Capture the cell that displays the provided text and extract its [x, y] central coordinate. 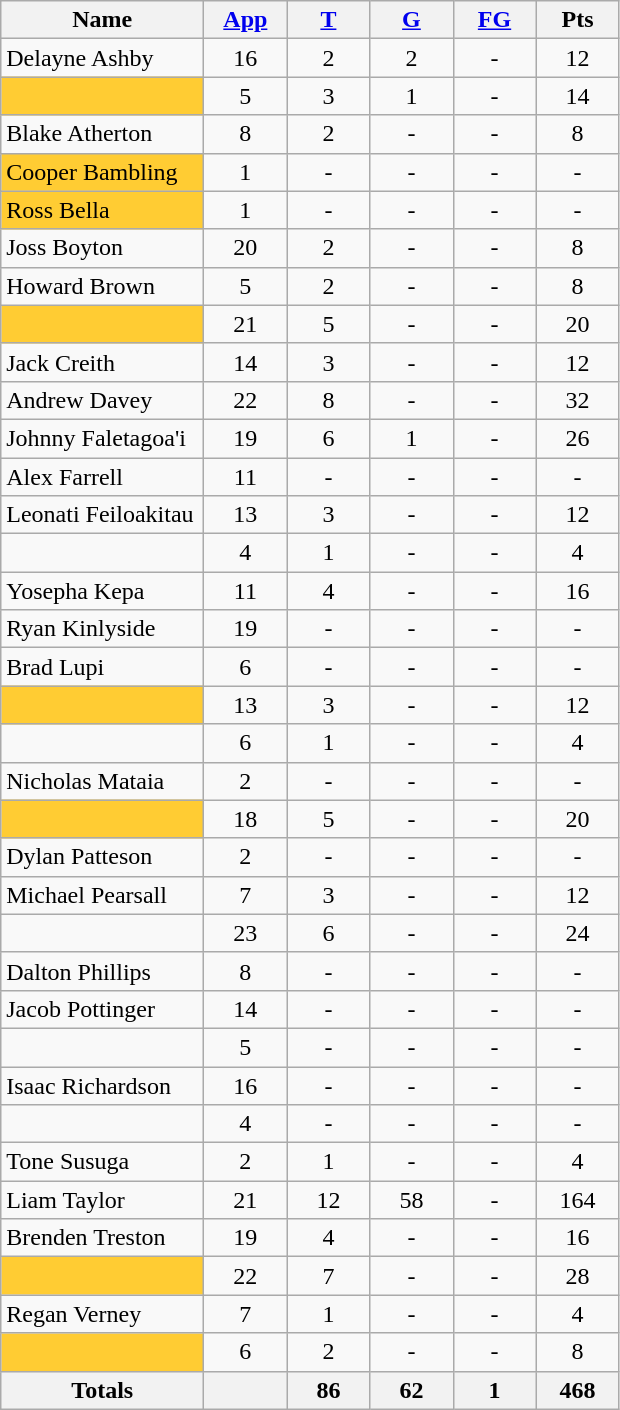
58 [412, 1200]
32 [578, 400]
T [328, 20]
FG [494, 20]
Liam Taylor [102, 1200]
23 [246, 933]
Blake Atherton [102, 134]
Brad Lupi [102, 667]
Ross Bella [102, 210]
Regan Verney [102, 1314]
24 [578, 933]
Alex Farrell [102, 477]
Cooper Bambling [102, 172]
Totals [102, 1390]
App [246, 20]
Yosepha Kepa [102, 591]
G [412, 20]
Delayne Ashby [102, 58]
86 [328, 1390]
Nicholas Mataia [102, 781]
Dylan Patteson [102, 857]
Johnny Faletagoa'i [102, 438]
Howard Brown [102, 286]
Michael Pearsall [102, 895]
Ryan Kinlyside [102, 629]
Pts [578, 20]
164 [578, 1200]
26 [578, 438]
Andrew Davey [102, 400]
Isaac Richardson [102, 1085]
468 [578, 1390]
Dalton Phillips [102, 971]
Name [102, 20]
Jacob Pottinger [102, 1009]
Jack Creith [102, 362]
62 [412, 1390]
Joss Boyton [102, 248]
Brenden Treston [102, 1238]
28 [578, 1276]
Tone Susuga [102, 1162]
18 [246, 819]
Leonati Feiloakitau [102, 515]
